Return [x, y] of the center of cell containing provided text 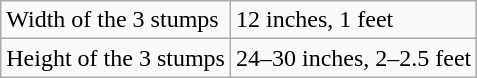
Width of the 3 stumps [116, 20]
12 inches, 1 feet [353, 20]
24–30 inches, 2–2.5 feet [353, 58]
Height of the 3 stumps [116, 58]
